Detect which cell encompasses the target text, then output its [x, y] center coordinate. 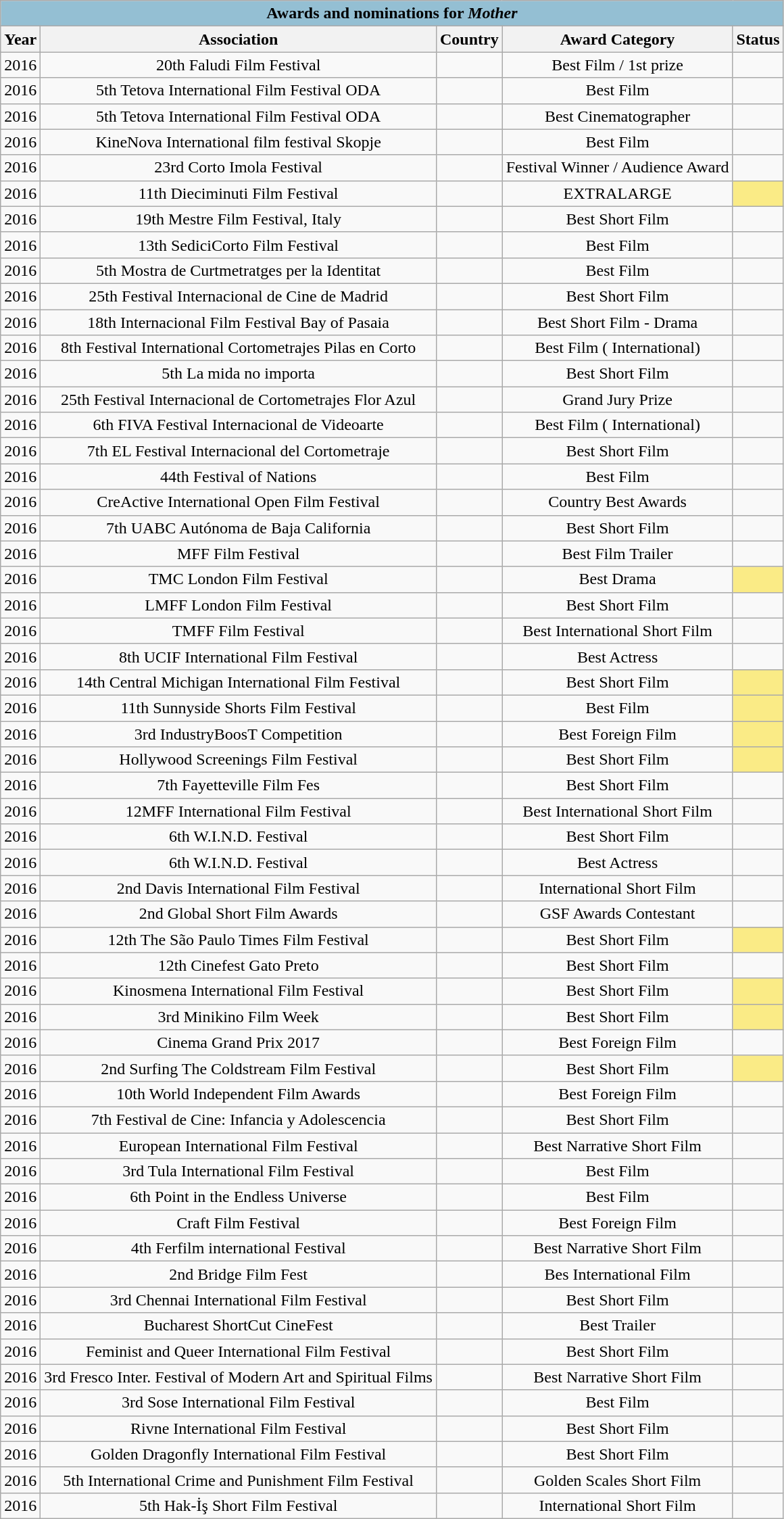
5th International Crime and Punishment Film Festival [239, 1480]
2nd Surfing The Coldstream Film Festival [239, 1068]
Best Film / 1st prize [618, 65]
7th Festival de Cine: Infancia y Adolescencia [239, 1119]
TMFF Film Festival [239, 631]
19th Mestre Film Festival, Italy [239, 219]
Craft Film Festival [239, 1223]
Year [20, 39]
6th Point in the Endless Universe [239, 1197]
3rd Fresco Inter. Festival of Modern Art and Spiritual Films [239, 1377]
5th La mida no importa [239, 374]
44th Festival of Nations [239, 477]
Cinema Grand Prix 2017 [239, 1042]
2nd Davis International Film Festival [239, 888]
3rd Tula International Film Festival [239, 1172]
2nd Global Short Film Awards [239, 914]
Best Cinematographer [618, 116]
KineNova International film festival Skopje [239, 142]
11th Dieciminuti Film Festival [239, 193]
Bes International Film [618, 1274]
Awards and nominations for Mother [392, 14]
Best Film Trailer [618, 554]
3rd IndustryBoosT Competition [239, 733]
Kinosmena International Film Festival [239, 991]
GSF Awards Contestant [618, 914]
Golden Dragonfly International Film Festival [239, 1454]
7th EL Festival Internacional del Cortometraje [239, 451]
12th The São Paulo Times Film Festival [239, 940]
25th Festival Internacional de Cortometrajes Flor Azul [239, 400]
Bucharest ShortCut CineFest [239, 1326]
Best Trailer [618, 1326]
TMC London Film Festival [239, 579]
25th Festival Internacional de Cine de Madrid [239, 296]
7th UABC Autónoma de Baja California [239, 528]
Status [758, 39]
6th FIVA Festival Internacional de Videoarte [239, 425]
20th Faludi Film Festival [239, 65]
12th Cinefest Gato Preto [239, 965]
12MFF International Film Festival [239, 811]
3rd Chennai International Film Festival [239, 1300]
Golden Scales Short Film [618, 1480]
LMFF London Film Festival [239, 605]
18th Internacional Film Festival Bay of Pasaia [239, 322]
11th Sunnyside Shorts Film Festival [239, 708]
EXTRALARGE [618, 193]
Best Short Film - Drama [618, 322]
3rd Sose International Film Festival [239, 1403]
Festival Winner / Audience Award [618, 168]
8th Festival International Cortometrajes Pilas en Corto [239, 348]
8th UCIF International Film Festival [239, 656]
2nd Bridge Film Fest [239, 1274]
5th Mostra de Curtmetratges per la Identitat [239, 270]
3rd Minikino Film Week [239, 1017]
10th World Independent Film Awards [239, 1094]
Country Best Awards [618, 502]
MFF Film Festival [239, 554]
Hollywood Screenings Film Festival [239, 760]
Feminist and Queer International Film Festival [239, 1351]
CreActive International Open Film Festival [239, 502]
13th SediciCorto Film Festival [239, 245]
5th Hak-İş Short Film Festival [239, 1505]
7th Fayetteville Film Fes [239, 786]
Award Category [618, 39]
Grand Jury Prize [618, 400]
14th Central Michigan International Film Festival [239, 682]
Country [469, 39]
European International Film Festival [239, 1146]
Best Drama [618, 579]
23rd Corto Imola Festival [239, 168]
Rivne International Film Festival [239, 1428]
4th Ferfilm international Festival [239, 1249]
Association [239, 39]
